Determine the [x, y] coordinate at the center of the cell enclosing the given text.  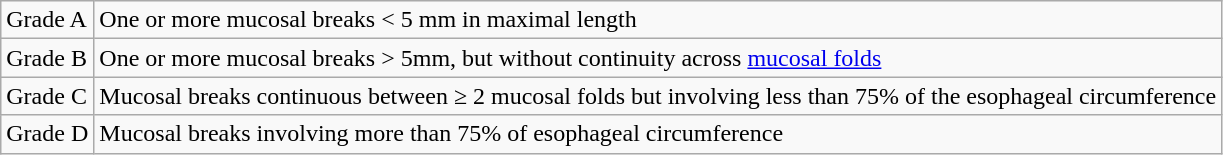
Grade A [48, 20]
Grade C [48, 96]
Grade B [48, 58]
One or more mucosal breaks > 5mm, but without continuity across mucosal folds [658, 58]
One or more mucosal breaks < 5 mm in maximal length [658, 20]
Mucosal breaks continuous between ≥ 2 mucosal folds but involving less than 75% of the esophageal circumference [658, 96]
Grade D [48, 134]
Mucosal breaks involving more than 75% of esophageal circumference [658, 134]
